Identify which cell holds the provided text, then report its (X, Y) central coordinate. 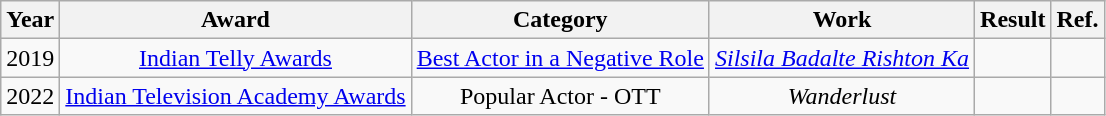
Best Actor in a Negative Role (560, 58)
Indian Telly Awards (236, 58)
Indian Television Academy Awards (236, 96)
Popular Actor - OTT (560, 96)
Silsila Badalte Rishton Ka (842, 58)
Wanderlust (842, 96)
Category (560, 20)
Year (30, 20)
Result (1013, 20)
Award (236, 20)
2019 (30, 58)
Ref. (1078, 20)
Work (842, 20)
2022 (30, 96)
